Extract the [x, y] coordinate from the center of the cell holding the provided text.  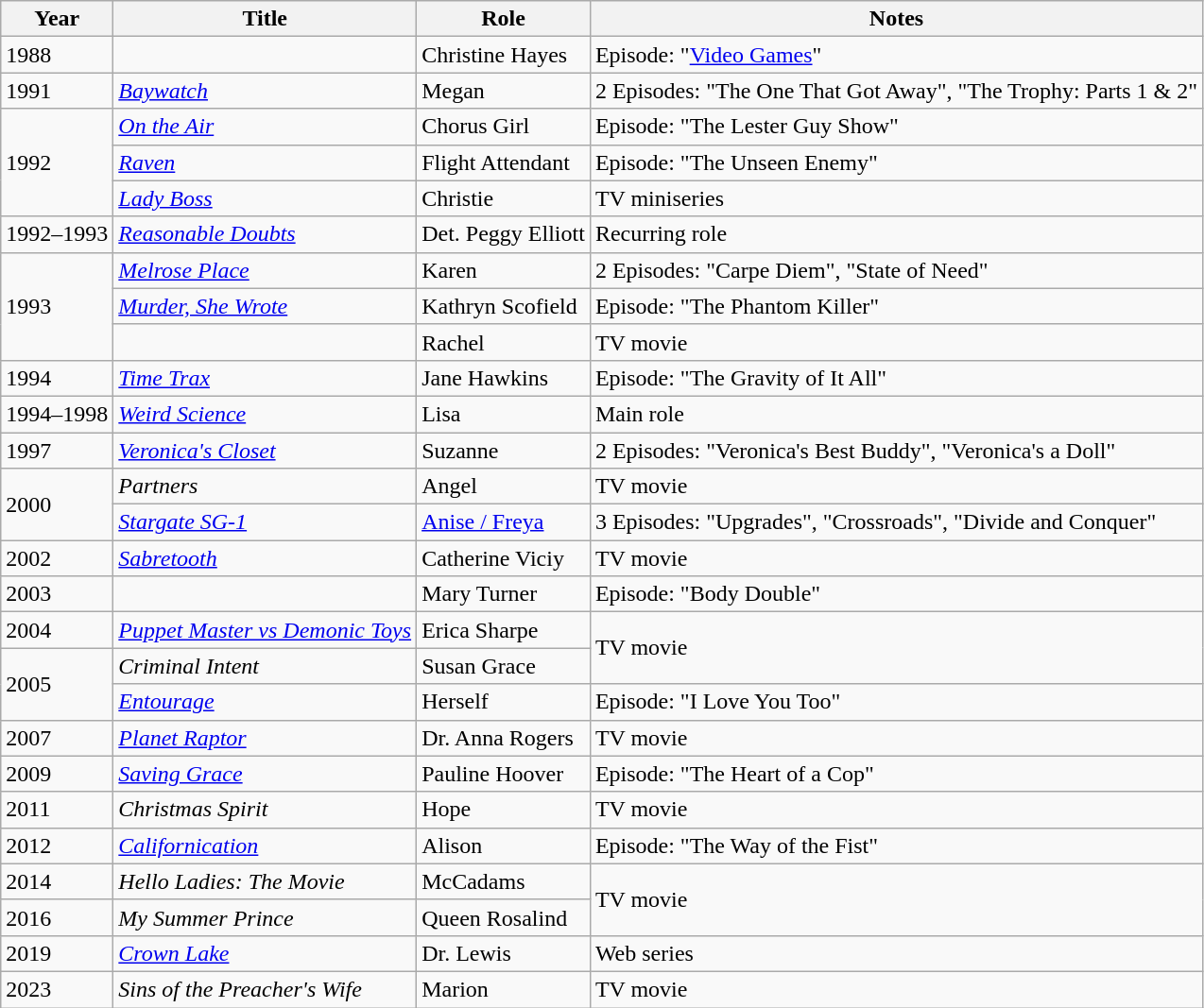
Veronica's Closet [265, 451]
Partners [265, 487]
Hello Ladies: The Movie [265, 881]
Criminal Intent [265, 666]
Episode: "The Way of the Fist" [896, 846]
2005 [57, 684]
My Summer Prince [265, 917]
Recurring role [896, 234]
Anise / Freya [504, 522]
1994 [57, 378]
Baywatch [265, 91]
Hope [504, 810]
Saving Grace [265, 774]
Time Trax [265, 378]
Megan [504, 91]
2007 [57, 738]
Murder, She Wrote [265, 306]
Californication [265, 846]
Role [504, 19]
Jane Hawkins [504, 378]
Dr. Anna Rogers [504, 738]
Weird Science [265, 414]
Erica Sharpe [504, 630]
1988 [57, 55]
Lady Boss [265, 198]
1997 [57, 451]
Year [57, 19]
McCadams [504, 881]
Suzanne [504, 451]
Alison [504, 846]
Lisa [504, 414]
Planet Raptor [265, 738]
Episode: "Body Double" [896, 594]
1991 [57, 91]
1994–1998 [57, 414]
1992 [57, 162]
Episode: "The Phantom Killer" [896, 306]
Reasonable Doubts [265, 234]
Puppet Master vs Demonic Toys [265, 630]
Main role [896, 414]
Melrose Place [265, 270]
Det. Peggy Elliott [504, 234]
Kathryn Scofield [504, 306]
Episode: "Video Games" [896, 55]
2009 [57, 774]
2019 [57, 953]
Episode: "The Gravity of It All" [896, 378]
2 Episodes: "The One That Got Away", "The Trophy: Parts 1 & 2" [896, 91]
2000 [57, 504]
2012 [57, 846]
Christine Hayes [504, 55]
2 Episodes: "Carpe Diem", "State of Need" [896, 270]
3 Episodes: "Upgrades", "Crossroads", "Divide and Conquer" [896, 522]
1993 [57, 306]
2003 [57, 594]
Raven [265, 162]
Entourage [265, 702]
Title [265, 19]
2023 [57, 989]
On the Air [265, 127]
Sabretooth [265, 558]
2002 [57, 558]
Episode: "The Heart of a Cop" [896, 774]
2004 [57, 630]
Flight Attendant [504, 162]
Susan Grace [504, 666]
Rachel [504, 342]
2014 [57, 881]
Sins of the Preacher's Wife [265, 989]
Catherine Viciy [504, 558]
2011 [57, 810]
Chorus Girl [504, 127]
Episode: "The Unseen Enemy" [896, 162]
Stargate SG-1 [265, 522]
Christie [504, 198]
Mary Turner [504, 594]
Herself [504, 702]
2 Episodes: "Veronica's Best Buddy", "Veronica's a Doll" [896, 451]
Angel [504, 487]
Web series [896, 953]
Episode: "I Love You Too" [896, 702]
Marion [504, 989]
Dr. Lewis [504, 953]
Karen [504, 270]
1992–1993 [57, 234]
2016 [57, 917]
Notes [896, 19]
TV miniseries [896, 198]
Queen Rosalind [504, 917]
Episode: "The Lester Guy Show" [896, 127]
Pauline Hoover [504, 774]
Christmas Spirit [265, 810]
Crown Lake [265, 953]
